Capture the cell that displays the provided text and extract its (x, y) central coordinate. 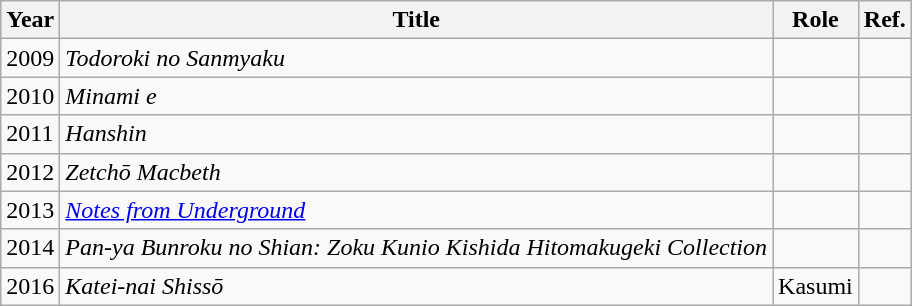
Notes from Underground (416, 210)
2012 (30, 172)
2013 (30, 210)
Kasumi (816, 286)
Year (30, 20)
2014 (30, 248)
Ref. (884, 20)
Pan-ya Bunroku no Shian: Zoku Kunio Kishida Hitomakugeki Collection (416, 248)
2011 (30, 134)
Hanshin (416, 134)
2010 (30, 96)
Katei-nai Shissō (416, 286)
2009 (30, 58)
Title (416, 20)
Role (816, 20)
Zetchō Macbeth (416, 172)
Todoroki no Sanmyaku (416, 58)
2016 (30, 286)
Minami e (416, 96)
